For the text-containing cell, return its midpoint in (X, Y) coordinate format. 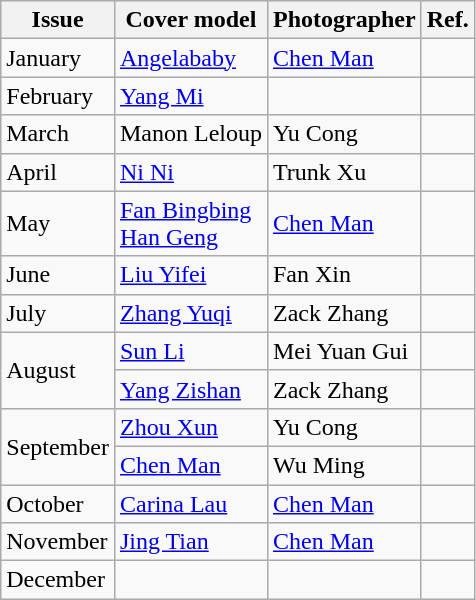
June (58, 275)
January (58, 58)
Liu Yifei (190, 275)
Zhang Yuqi (190, 313)
Jing Tian (190, 542)
Carina Lau (190, 503)
May (58, 224)
September (58, 446)
July (58, 313)
Photographer (344, 20)
Fan BingbingHan Geng (190, 224)
Ref. (448, 20)
Ni Ni (190, 172)
November (58, 542)
February (58, 96)
Trunk Xu (344, 172)
Fan Xin (344, 275)
March (58, 134)
Angelababy (190, 58)
Yang Mi (190, 96)
December (58, 580)
Yang Zishan (190, 389)
Issue (58, 20)
Sun Li (190, 351)
Cover model (190, 20)
Zhou Xun (190, 427)
August (58, 370)
Wu Ming (344, 465)
April (58, 172)
October (58, 503)
Mei Yuan Gui (344, 351)
Manon Leloup (190, 134)
